Find where the given text appears and provide that cell's center as [x, y] coordinate. 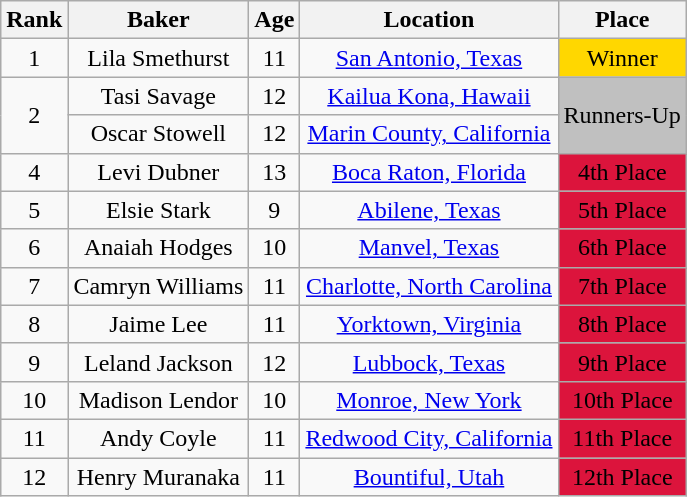
9th Place [622, 362]
Bountiful, Utah [429, 477]
8th Place [622, 324]
Redwood City, California [429, 438]
Lubbock, Texas [429, 362]
13 [274, 172]
Runners-Up [622, 115]
Elsie Stark [158, 210]
Kailua Kona, Hawaii [429, 96]
6th Place [622, 248]
11th Place [622, 438]
7th Place [622, 286]
4 [34, 172]
10th Place [622, 400]
Age [274, 20]
Camryn Williams [158, 286]
Jaime Lee [158, 324]
San Antonio, Texas [429, 58]
12th Place [622, 477]
Charlotte, North Carolina [429, 286]
6 [34, 248]
5th Place [622, 210]
1 [34, 58]
Yorktown, Virginia [429, 324]
5 [34, 210]
Abilene, Texas [429, 210]
Anaiah Hodges [158, 248]
Winner [622, 58]
8 [34, 324]
Place [622, 20]
Oscar Stowell [158, 134]
Leland Jackson [158, 362]
Marin County, California [429, 134]
7 [34, 286]
Manvel, Texas [429, 248]
Monroe, New York [429, 400]
Baker [158, 20]
Levi Dubner [158, 172]
Madison Lendor [158, 400]
Rank [34, 20]
Henry Muranaka [158, 477]
4th Place [622, 172]
Andy Coyle [158, 438]
2 [34, 115]
Lila Smethurst [158, 58]
Location [429, 20]
Boca Raton, Florida [429, 172]
Tasi Savage [158, 96]
